Determine the [X, Y] coordinate at the center of the cell enclosing the given text.  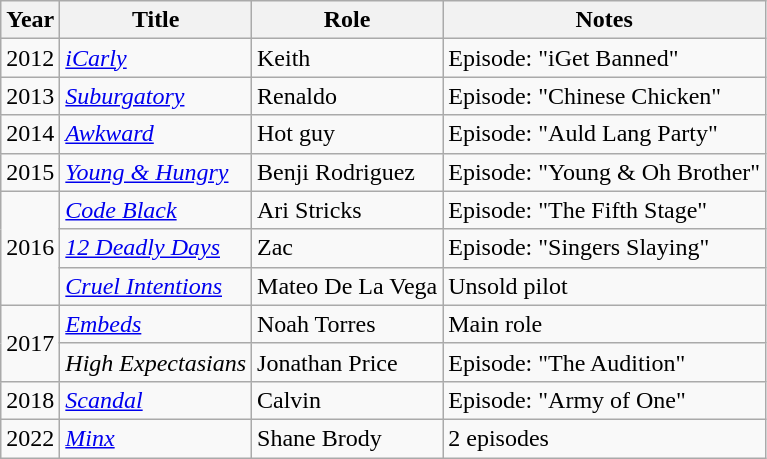
Episode: "The Fifth Stage" [604, 210]
2015 [30, 172]
Episode: "Army of One" [604, 400]
Benji Rodriguez [348, 172]
2018 [30, 400]
Episode: "The Audition" [604, 362]
Main role [604, 324]
2 episodes [604, 438]
Scandal [156, 400]
Keith [348, 58]
Unsold pilot [604, 286]
Suburgatory [156, 96]
High Expectasians [156, 362]
Episode: "iGet Banned" [604, 58]
Calvin [348, 400]
Jonathan Price [348, 362]
Episode: "Auld Lang Party" [604, 134]
Noah Torres [348, 324]
2017 [30, 343]
2014 [30, 134]
Embeds [156, 324]
Role [348, 20]
Awkward [156, 134]
Episode: "Chinese Chicken" [604, 96]
Episode: "Singers Slaying" [604, 248]
12 Deadly Days [156, 248]
2013 [30, 96]
Episode: "Young & Oh Brother" [604, 172]
Ari Stricks [348, 210]
Code Black [156, 210]
Year [30, 20]
Young & Hungry [156, 172]
Notes [604, 20]
Zac [348, 248]
Hot guy [348, 134]
Title [156, 20]
2022 [30, 438]
Mateo De La Vega [348, 286]
2012 [30, 58]
Minx [156, 438]
Shane Brody [348, 438]
2016 [30, 248]
iCarly [156, 58]
Cruel Intentions [156, 286]
Renaldo [348, 96]
